Capture the cell that displays the provided text and extract its (X, Y) central coordinate. 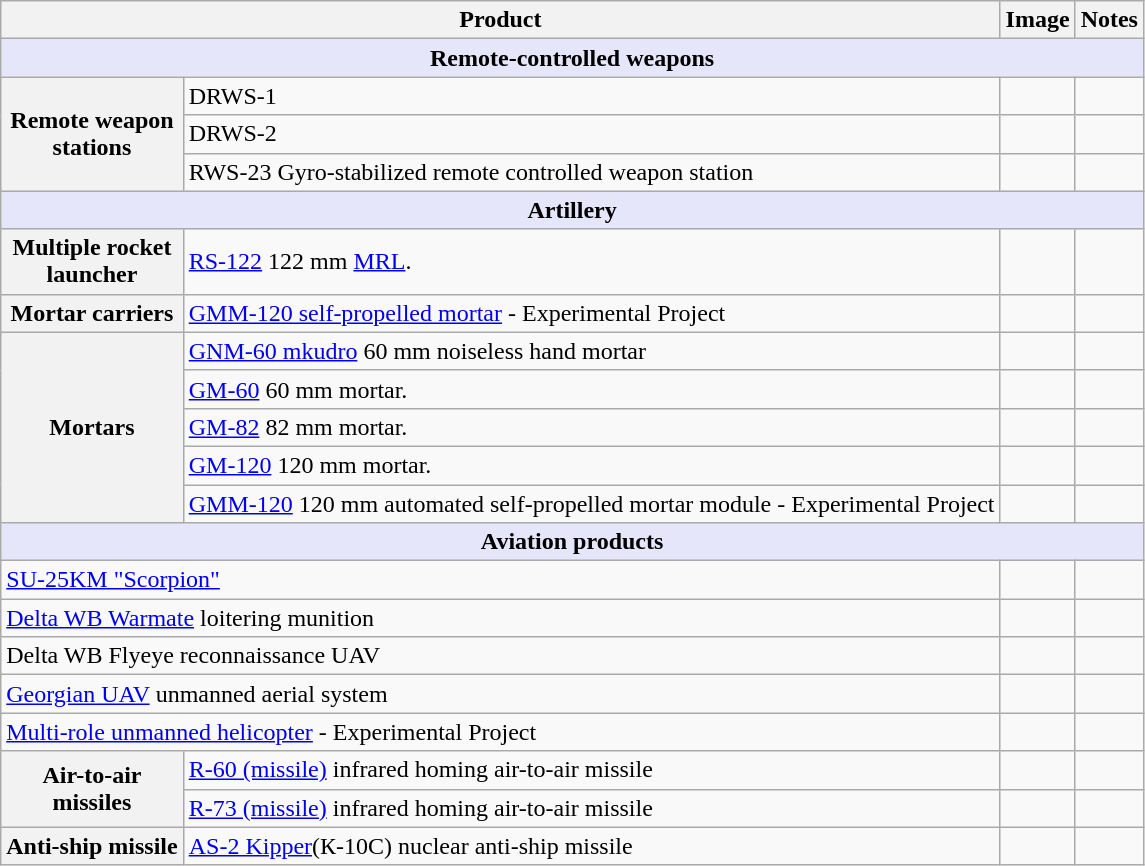
SU-25KM "Scorpion" (500, 580)
Multiple rocketlauncher (92, 262)
GMM-120 self-propelled mortar - Experimental Project (592, 313)
Image (1038, 20)
Notes (1109, 20)
Delta WB Warmate loitering munition (500, 618)
GM-82 82 mm mortar. (592, 427)
AS-2 Kipper(К-10С) nuclear anti-ship missile (592, 846)
Product (500, 20)
Mortar carriers (92, 313)
R-73 (missile) infrared homing air-to-air missile (592, 808)
Delta WB Flyeye reconnaissance UAV (500, 656)
Georgian UAV unmanned aerial system (500, 694)
Multi-role unmanned helicopter - Experimental Project (500, 732)
Mortars (92, 427)
Aviation products (572, 542)
Anti-ship missile (92, 846)
Remote-controlled weapons (572, 58)
Air-to-airmissiles (92, 789)
GNM-60 mkudro 60 mm noiseless hand mortar (592, 351)
R-60 (missile) infrared homing air-to-air missile (592, 770)
DRWS-1 (592, 96)
GM-60 60 mm mortar. (592, 389)
Remote weaponstations (92, 134)
DRWS-2 (592, 134)
Artillery (572, 210)
GM-120 120 mm mortar. (592, 465)
GMM-120 120 mm automated self-propelled mortar module - Experimental Project (592, 503)
RWS-23 Gyro-stabilized remote controlled weapon station (592, 172)
RS-122 122 mm MRL. (592, 262)
